Scan for the cell matching the given text and deliver its (X, Y) coordinate at center. 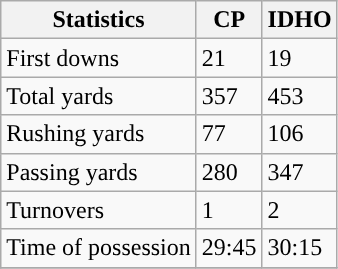
IDHO (300, 20)
First downs (99, 58)
106 (300, 134)
Rushing yards (99, 134)
453 (300, 96)
Turnovers (99, 210)
30:15 (300, 248)
1 (229, 210)
2 (300, 210)
77 (229, 134)
347 (300, 172)
Statistics (99, 20)
357 (229, 96)
29:45 (229, 248)
CP (229, 20)
Time of possession (99, 248)
280 (229, 172)
Passing yards (99, 172)
21 (229, 58)
19 (300, 58)
Total yards (99, 96)
